For the text-containing cell, return its midpoint in [X, Y] coordinate format. 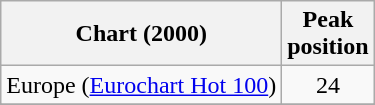
Peakposition [328, 34]
Chart (2000) [142, 34]
Europe (Eurochart Hot 100) [142, 85]
24 [328, 85]
